Capture the cell that displays the provided text and extract its (X, Y) central coordinate. 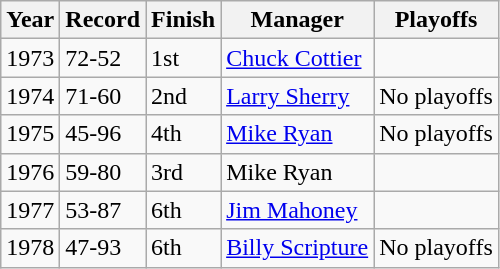
1976 (30, 172)
47-93 (103, 248)
4th (184, 134)
Record (103, 20)
1974 (30, 96)
Chuck Cottier (298, 58)
Manager (298, 20)
72-52 (103, 58)
Billy Scripture (298, 248)
Larry Sherry (298, 96)
1978 (30, 248)
1975 (30, 134)
1977 (30, 210)
Year (30, 20)
Finish (184, 20)
59-80 (103, 172)
45-96 (103, 134)
Jim Mahoney (298, 210)
53-87 (103, 210)
1st (184, 58)
Playoffs (436, 20)
3rd (184, 172)
71-60 (103, 96)
1973 (30, 58)
2nd (184, 96)
